Locate the cell with the specified text and output its (x, y) center coordinate. 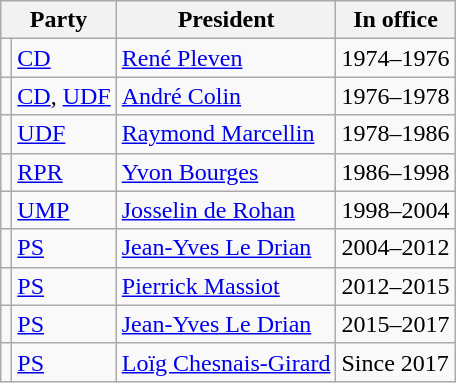
President (226, 20)
CD (64, 58)
UMP (64, 210)
RPR (64, 172)
2004–2012 (396, 248)
2012–2015 (396, 286)
UDF (64, 134)
In office (396, 20)
Josselin de Rohan (226, 210)
CD, UDF (64, 96)
Pierrick Massiot (226, 286)
1986–1998 (396, 172)
1976–1978 (396, 96)
Party (59, 20)
2015–2017 (396, 324)
1998–2004 (396, 210)
Since 2017 (396, 362)
1974–1976 (396, 58)
Yvon Bourges (226, 172)
André Colin (226, 96)
Raymond Marcellin (226, 134)
Loïg Chesnais-Girard (226, 362)
René Pleven (226, 58)
1978–1986 (396, 134)
